Identify which cell holds the provided text, then report its (X, Y) central coordinate. 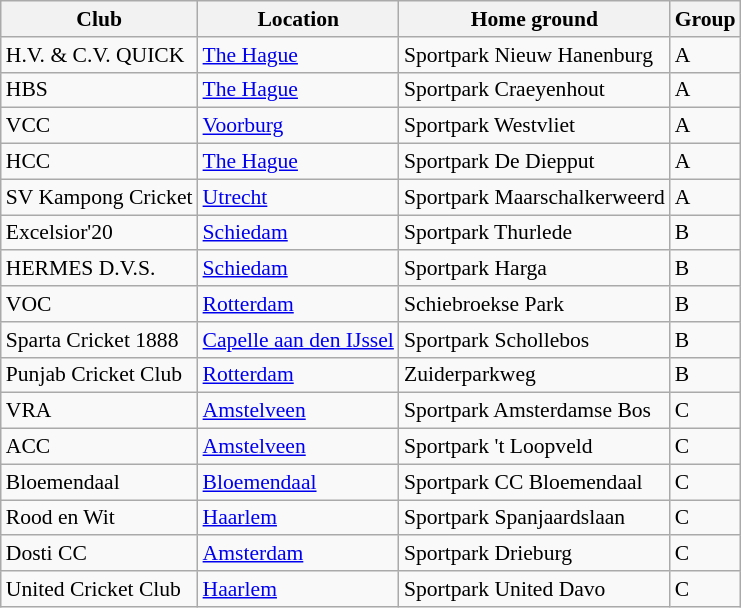
Dosti CC (100, 554)
Punjab Cricket Club (100, 375)
United Cricket Club (100, 589)
Sportpark 't Loopveld (534, 447)
Excelsior'20 (100, 233)
Voorburg (298, 126)
Sportpark Spanjaardslaan (534, 518)
Location (298, 19)
SV Kampong Cricket (100, 197)
Amsterdam (298, 554)
Sportpark CC Bloemendaal (534, 482)
Sportpark Schollebos (534, 340)
Sportpark De Diepput (534, 162)
VRA (100, 411)
HCC (100, 162)
VOC (100, 304)
Club (100, 19)
Sportpark Maarschalkerweerd (534, 197)
HBS (100, 90)
Sportpark Drieburg (534, 554)
Rood en Wit (100, 518)
ACC (100, 447)
HERMES D.V.S. (100, 269)
H.V. & C.V. QUICK (100, 55)
Home ground (534, 19)
Sportpark Nieuw Hanenburg (534, 55)
Capelle aan den IJssel (298, 340)
Sportpark Amsterdamse Bos (534, 411)
VCC (100, 126)
Schiebroekse Park (534, 304)
Utrecht (298, 197)
Sportpark Craeyenhout (534, 90)
Sportpark Thurlede (534, 233)
Sportpark Harga (534, 269)
Group (706, 19)
Sportpark Westvliet (534, 126)
Sportpark United Davo (534, 589)
Sparta Cricket 1888 (100, 340)
Zuiderparkweg (534, 375)
